Return (x, y) of the center of cell containing provided text 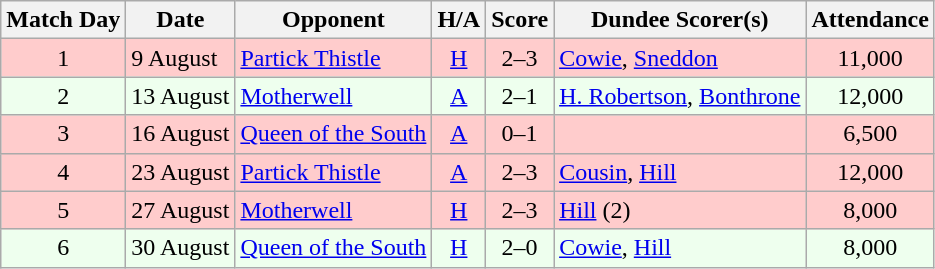
2–1 (520, 96)
2 (64, 96)
Cowie, Hill (680, 248)
11,000 (870, 58)
2–0 (520, 248)
0–1 (520, 134)
Cousin, Hill (680, 172)
1 (64, 58)
3 (64, 134)
Attendance (870, 20)
Match Day (64, 20)
5 (64, 210)
6 (64, 248)
30 August (180, 248)
4 (64, 172)
H. Robertson, Bonthrone (680, 96)
Date (180, 20)
9 August (180, 58)
23 August (180, 172)
27 August (180, 210)
Opponent (334, 20)
Hill (2) (680, 210)
Dundee Scorer(s) (680, 20)
Cowie, Sneddon (680, 58)
6,500 (870, 134)
H/A (459, 20)
Score (520, 20)
13 August (180, 96)
16 August (180, 134)
